Output the (x, y) coordinate of the center of the cell containing the given text.  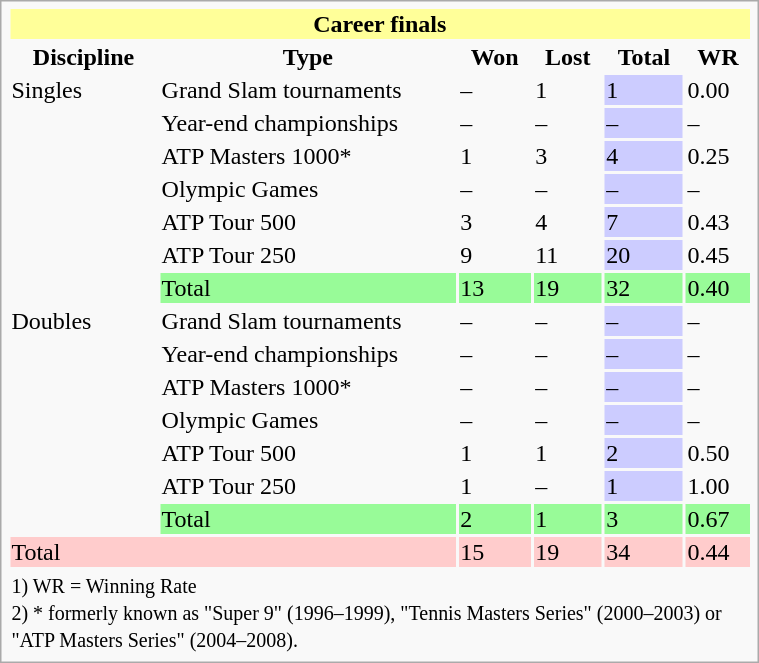
WR (718, 57)
0.25 (718, 156)
0.43 (718, 222)
32 (644, 288)
0.67 (718, 519)
Lost (568, 57)
0.40 (718, 288)
Won (495, 57)
0.00 (718, 90)
0.50 (718, 453)
13 (495, 288)
7 (644, 222)
1) WR = Winning Rate 2) * formerly known as "Super 9" (1996–1999), "Tennis Masters Series" (2000–2003) or "ATP Masters Series" (2004–2008). (380, 612)
Doubles (84, 420)
11 (568, 255)
1.00 (718, 486)
Career finals (380, 24)
Singles (84, 189)
Type (308, 57)
0.45 (718, 255)
15 (495, 552)
9 (495, 255)
Discipline (84, 57)
20 (644, 255)
34 (644, 552)
0.44 (718, 552)
